Capture the cell that displays the provided text and extract its (x, y) central coordinate. 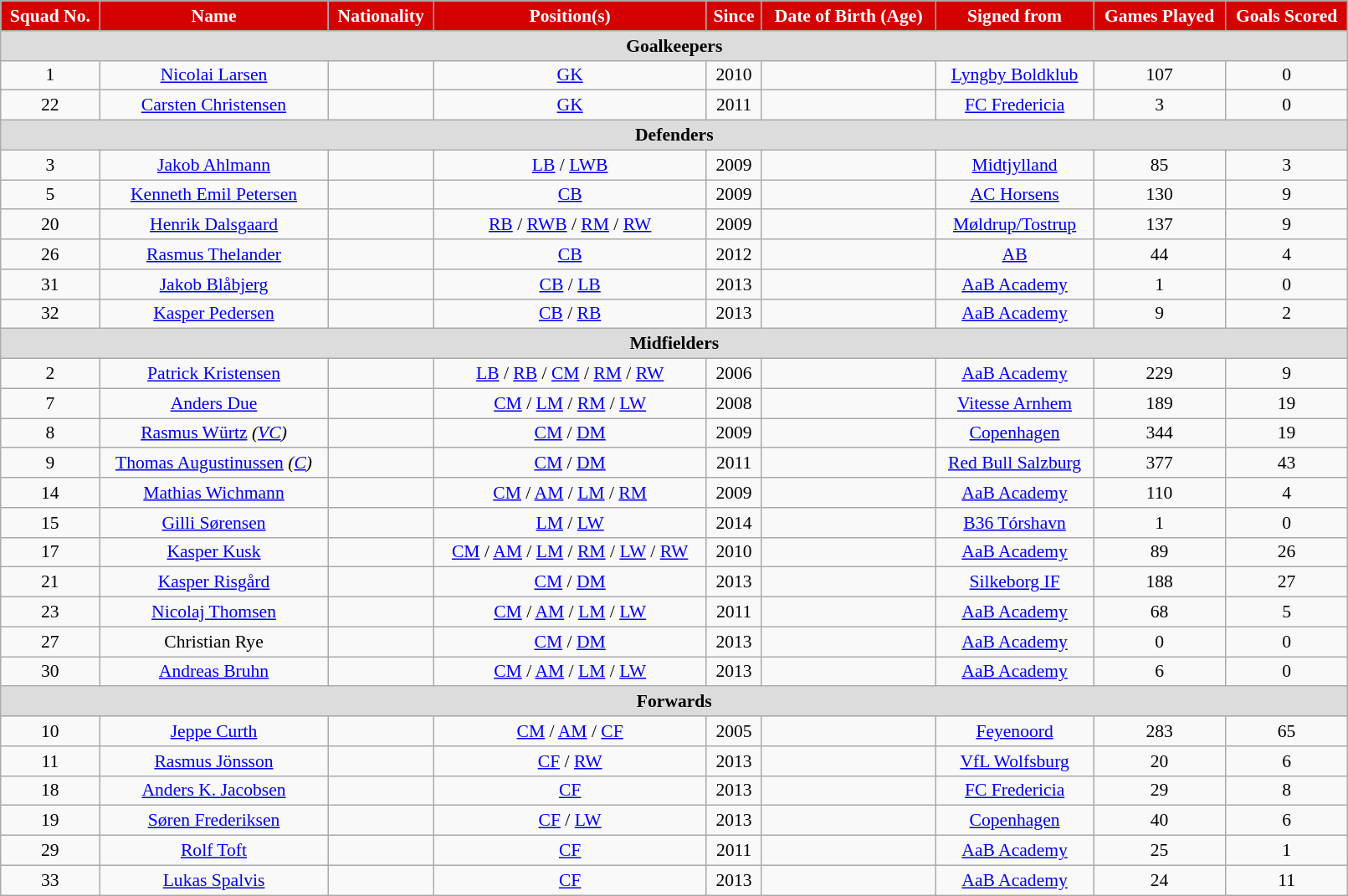
LB / LWB (570, 165)
229 (1160, 374)
CF / RW (570, 761)
Red Bull Salzburg (1014, 463)
LM / LW (570, 523)
Name (214, 16)
Forwards (674, 702)
25 (1160, 851)
Mathias Wichmann (214, 493)
Andreas Bruhn (214, 672)
Midtjylland (1014, 165)
7 (50, 403)
Rasmus Jönsson (214, 761)
Anders Due (214, 403)
Lyngby Boldklub (1014, 75)
21 (50, 582)
Games Played (1160, 16)
23 (50, 612)
30 (50, 672)
Jakob Ahlmann (214, 165)
Feyenoord (1014, 731)
2008 (734, 403)
Silkeborg IF (1014, 582)
Vitesse Arnhem (1014, 403)
68 (1160, 612)
189 (1160, 403)
Date of Birth (Age) (848, 16)
Anders K. Jacobsen (214, 791)
CM / AM / LM / RM (570, 493)
Defenders (674, 136)
CM / AM / CF (570, 731)
Nicolaj Thomsen (214, 612)
85 (1160, 165)
Gilli Sørensen (214, 523)
Søren Frederiksen (214, 821)
283 (1160, 731)
Rolf Toft (214, 851)
Møldrup/Tostrup (1014, 225)
Midfielders (674, 344)
AC Horsens (1014, 195)
B36 Tórshavn (1014, 523)
VfL Wolfsburg (1014, 761)
65 (1286, 731)
43 (1286, 463)
10 (50, 731)
Goals Scored (1286, 16)
Kasper Risgård (214, 582)
Nicolai Larsen (214, 75)
Rasmus Würtz (VC) (214, 433)
Christian Rye (214, 642)
CM / AM / LM / RM / LW / RW (570, 552)
Since (734, 16)
2005 (734, 731)
Rasmus Thelander (214, 254)
33 (50, 880)
Goalkeepers (674, 46)
LB / RB / CM / RM / RW (570, 374)
2012 (734, 254)
15 (50, 523)
Jakob Blåbjerg (214, 284)
Signed from (1014, 16)
Squad No. (50, 16)
2006 (734, 374)
137 (1160, 225)
2014 (734, 523)
377 (1160, 463)
344 (1160, 433)
RB / RWB / RM / RW (570, 225)
CB / LB (570, 284)
CB / RB (570, 314)
14 (50, 493)
Thomas Augustinussen (C) (214, 463)
24 (1160, 880)
Carsten Christensen (214, 105)
Lukas Spalvis (214, 880)
Jeppe Curth (214, 731)
32 (50, 314)
Kasper Kusk (214, 552)
31 (50, 284)
40 (1160, 821)
Patrick Kristensen (214, 374)
Position(s) (570, 16)
CF / LW (570, 821)
107 (1160, 75)
17 (50, 552)
AB (1014, 254)
22 (50, 105)
Nationality (381, 16)
130 (1160, 195)
44 (1160, 254)
Kenneth Emil Petersen (214, 195)
CM / LM / RM / LW (570, 403)
110 (1160, 493)
Henrik Dalsgaard (214, 225)
89 (1160, 552)
188 (1160, 582)
Kasper Pedersen (214, 314)
18 (50, 791)
